Pinpoint the cell where the given text exists, returning its (X, Y) midpoint coordinate. 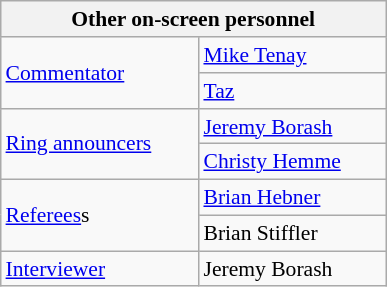
Refereess (100, 214)
Brian Hebner (292, 197)
Taz (292, 91)
Commentator (100, 72)
Ring announcers (100, 144)
Mike Tenay (292, 55)
Christy Hemme (292, 162)
Brian Stiffler (292, 233)
Interviewer (100, 269)
Other on-screen personnel (194, 19)
